For the text-containing cell, return its midpoint in [X, Y] coordinate format. 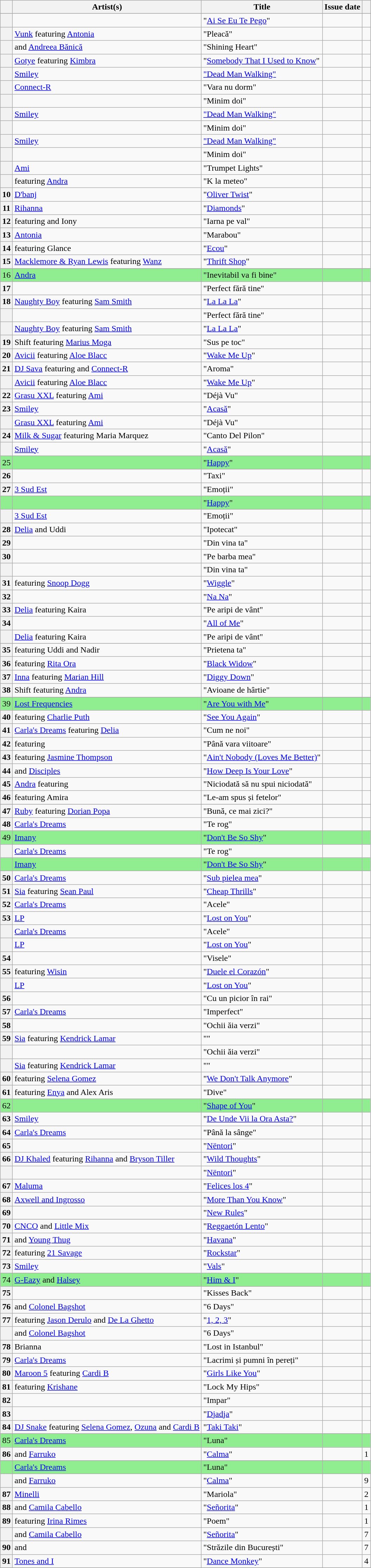
"Canto Del Pilon" [262, 436]
71 [6, 1239]
44 [6, 770]
Shift featuring Marius Moga [107, 342]
"Thrift Shop" [262, 262]
53 [6, 918]
"Cu un picior în rai" [262, 998]
featuring [107, 744]
D'banj [107, 195]
56 [6, 998]
90 [6, 1548]
Milk & Sugar featuring Maria Marquez [107, 436]
Maroon 5 featuring Cardi B [107, 1373]
"Cum ne noi" [262, 730]
featuring Andra [107, 181]
86 [6, 1454]
"More Than You Know" [262, 1199]
"Inevitabil va fi bine" [262, 275]
"Aroma" [262, 369]
Axwell and Ingrosso [107, 1199]
"Ecou" [262, 248]
"Avioane de hârtie" [262, 690]
42 [6, 744]
"Rockstar" [262, 1253]
68 [6, 1199]
15 [6, 262]
and Young Thug [107, 1239]
"Niciodată să nu spui niciodată" [262, 784]
Gotye featuring Kimbra [107, 61]
58 [6, 1025]
"Are You with Me" [262, 704]
"Wiggle" [262, 583]
4 [366, 1561]
featuring Enya and Alex Aris [107, 1092]
16 [6, 275]
"Marabou" [262, 235]
84 [6, 1427]
62 [6, 1106]
"Taki Taki" [262, 1427]
"How Deep Is Your Love" [262, 770]
"Reggaetón Lento" [262, 1226]
featuring Jasmine Thompson [107, 757]
76 [6, 1306]
"Him & I" [262, 1280]
Maluma [107, 1186]
"Trumpet Lights" [262, 168]
"Black Widow" [262, 663]
50 [6, 878]
Inna featuring Marian Hill [107, 677]
"Na Na" [262, 597]
"Diamonds" [262, 208]
Sia featuring Sean Paul [107, 891]
79 [6, 1360]
81 [6, 1387]
24 [6, 436]
"Visele" [262, 958]
32 [6, 597]
22 [6, 396]
"Dance Monkey" [262, 1561]
Title [262, 7]
Macklemore & Ryan Lewis featuring Wanz [107, 262]
"See You Again" [262, 717]
20 [6, 355]
"Ai Se Eu Te Pego" [262, 20]
featuring Rita Ora [107, 663]
Brianna [107, 1347]
"All of Me" [262, 623]
64 [6, 1132]
39 [6, 704]
"Sub pielea mea" [262, 878]
57 [6, 1012]
80 [6, 1373]
featuring Wisin [107, 971]
featuring Glance [107, 248]
"Poem" [262, 1521]
"Imperfect" [262, 1012]
48 [6, 824]
"Wild Thoughts" [262, 1159]
"Ain't Nobody (Loves Me Better)" [262, 757]
"Iarna pe val" [262, 221]
and Disciples [107, 770]
47 [6, 811]
featuring and Iony [107, 221]
Ami [107, 168]
74 [6, 1280]
Artist(s) [107, 7]
46 [6, 797]
"Ipotecat" [262, 529]
DJ Sava featuring and Connect-R [107, 369]
36 [6, 663]
CNCO and Little Mix [107, 1226]
"Djadja" [262, 1413]
and [107, 1548]
DJ Snake featuring Selena Gomez, Ozuna and Cardi B [107, 1427]
featuring Selena Gomez [107, 1079]
"Mariola" [262, 1494]
27 [6, 489]
Antonia [107, 235]
DJ Khaled featuring Rihanna and Bryson Tiller [107, 1159]
"Felices los 4" [262, 1186]
featuring Charlie Puth [107, 717]
23 [6, 409]
26 [6, 476]
"Le-am spus și fetelor" [262, 797]
Vunk featuring Antonia [107, 34]
31 [6, 583]
"Prietena ta" [262, 650]
"Vara nu dorm" [262, 87]
Issue date [343, 7]
"Girls Like You" [262, 1373]
18 [6, 302]
73 [6, 1266]
"Lock My Hips" [262, 1387]
55 [6, 971]
11 [6, 208]
61 [6, 1092]
"Sus pe toc" [262, 342]
"Havana" [262, 1239]
37 [6, 677]
30 [6, 556]
"Lacrimi și pumni în pereți" [262, 1360]
9 [366, 1481]
14 [6, 248]
"Impar" [262, 1400]
"Până la sânge" [262, 1132]
13 [6, 235]
43 [6, 757]
75 [6, 1293]
70 [6, 1226]
Andra featuring [107, 784]
87 [6, 1494]
77 [6, 1320]
29 [6, 543]
52 [6, 905]
"Shining Heart" [262, 47]
"Diggy Down" [262, 677]
"Străzile din București" [262, 1548]
featuring Irina Rimes [107, 1521]
Lost Frequencies [107, 704]
"We Don't Talk Anymore" [262, 1079]
38 [6, 690]
"New Rules" [262, 1213]
"Kisses Back" [262, 1293]
"K la meteo" [262, 181]
Connect-R [107, 87]
19 [6, 342]
Delia and Uddi [107, 529]
83 [6, 1413]
40 [6, 717]
Minelli [107, 1494]
"Vals" [262, 1266]
"Taxi" [262, 476]
"Dive" [262, 1092]
63 [6, 1119]
59 [6, 1039]
34 [6, 623]
"Shape of You" [262, 1106]
89 [6, 1521]
and Andreea Bănică [107, 47]
41 [6, 730]
"De Unde Vii la Ora Asta?" [262, 1119]
Carla's Dreams featuring Delia [107, 730]
67 [6, 1186]
"Oliver Twist" [262, 195]
85 [6, 1440]
featuring 21 Savage [107, 1253]
"Somebody That I Used to Know" [262, 61]
72 [6, 1253]
88 [6, 1507]
G-Eazy and Halsey [107, 1280]
33 [6, 610]
2 [366, 1494]
"Pleacă" [262, 34]
Shift featuring Andra [107, 690]
54 [6, 958]
25 [6, 462]
Andra [107, 275]
35 [6, 650]
65 [6, 1146]
featuring Snoop Dogg [107, 583]
featuring Uddi and Nadir [107, 650]
"Cheap Thrills" [262, 891]
91 [6, 1561]
60 [6, 1079]
featuring Jason Derulo and De La Ghetto [107, 1320]
69 [6, 1213]
17 [6, 288]
"Bună, ce mai zici?" [262, 811]
78 [6, 1347]
"Duele el Corazón" [262, 971]
Ruby featuring Dorian Popa [107, 811]
"Lost in Istanbul" [262, 1347]
49 [6, 838]
featuring Amira [107, 797]
12 [6, 221]
featuring Krishane [107, 1387]
"Pe barba mea" [262, 556]
"1, 2, 3" [262, 1320]
51 [6, 891]
10 [6, 195]
45 [6, 784]
28 [6, 529]
66 [6, 1159]
82 [6, 1400]
Rihanna [107, 208]
Tones and I [107, 1561]
21 [6, 369]
"Până vara viitoare" [262, 744]
